Locate the cell with the specified text and output its [X, Y] center coordinate. 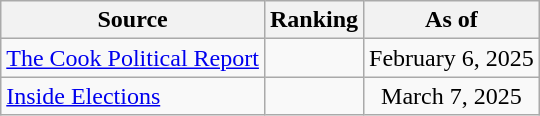
Ranking [314, 20]
Inside Elections [133, 96]
March 7, 2025 [452, 96]
The Cook Political Report [133, 58]
February 6, 2025 [452, 58]
Source [133, 20]
As of [452, 20]
